From the cell containing the given text, extract its center point as [X, Y] coordinate. 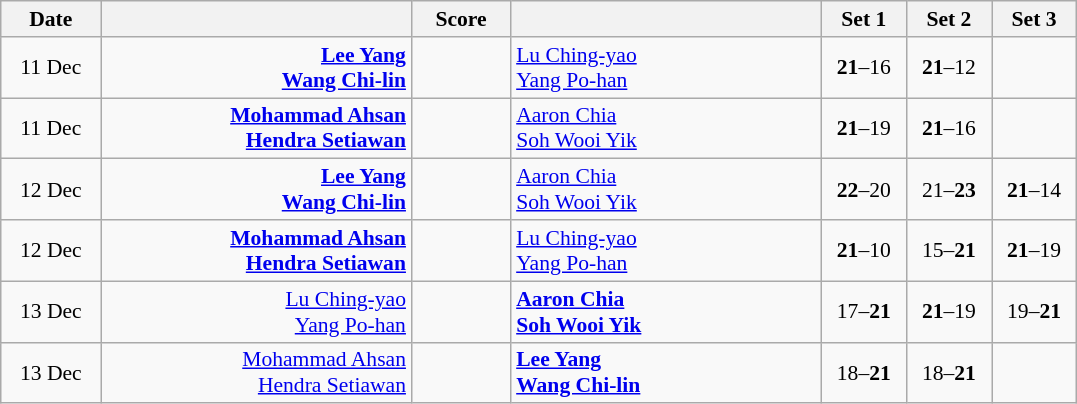
Score [461, 19]
21–10 [864, 250]
19–21 [1034, 312]
Date [51, 19]
21–12 [948, 68]
22–20 [864, 190]
21–14 [1034, 190]
Set 3 [1034, 19]
Set 1 [864, 19]
Set 2 [948, 19]
15–21 [948, 250]
17–21 [864, 312]
21–23 [948, 190]
